Provide the [x, y] coordinate of the cell's center where the given text is located.  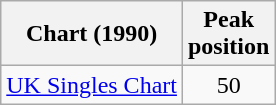
Peakposition [228, 34]
Chart (1990) [92, 34]
50 [228, 85]
UK Singles Chart [92, 85]
